Find where the given text appears and provide that cell's center as [x, y] coordinate. 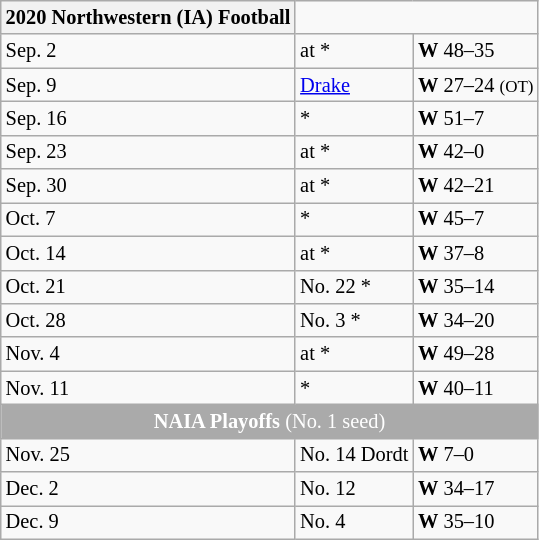
Drake [354, 85]
Oct. 14 [148, 253]
Oct. 7 [148, 219]
Dec. 9 [148, 522]
2020 Northwestern (IA) Football [148, 17]
Sep. 23 [148, 152]
NAIA Playoffs (No. 1 seed) [270, 421]
W 34–20 [476, 320]
W 42–21 [476, 186]
Sep. 16 [148, 118]
W 51–7 [476, 118]
No. 12 [354, 489]
W 48–35 [476, 51]
W 35–14 [476, 287]
W 34–17 [476, 489]
No. 4 [354, 522]
W 7–0 [476, 455]
Nov. 25 [148, 455]
Oct. 21 [148, 287]
No. 22 * [354, 287]
W 35–10 [476, 522]
W 37–8 [476, 253]
W 27–24 (OT) [476, 85]
W 49–28 [476, 354]
Nov. 4 [148, 354]
Oct. 28 [148, 320]
Sep. 2 [148, 51]
W 45–7 [476, 219]
W 42–0 [476, 152]
Sep. 9 [148, 85]
No. 14 Dordt [354, 455]
Sep. 30 [148, 186]
Nov. 11 [148, 388]
No. 3 * [354, 320]
W 40–11 [476, 388]
Dec. 2 [148, 489]
